Provide the (x, y) coordinate of the cell's center where the given text is located.  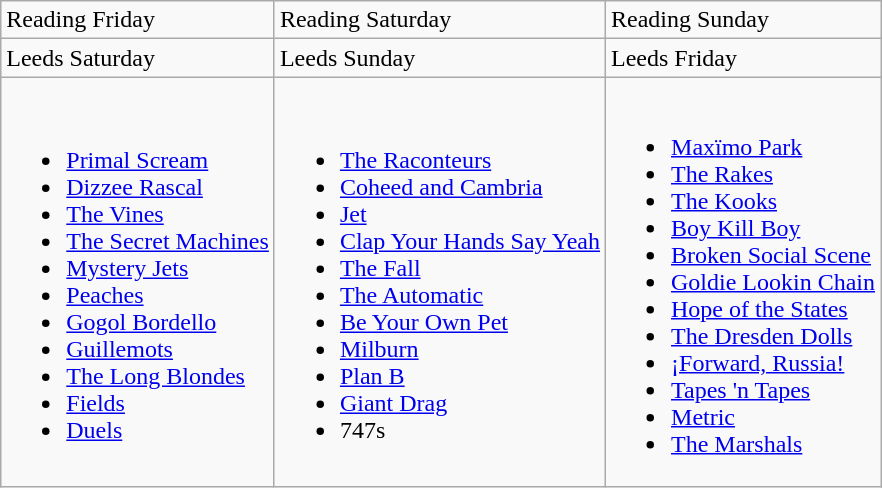
Reading Saturday (440, 20)
Leeds Friday (744, 58)
Reading Sunday (744, 20)
Leeds Saturday (138, 58)
Leeds Sunday (440, 58)
The RaconteursCoheed and CambriaJetClap Your Hands Say YeahThe FallThe AutomaticBe Your Own PetMilburnPlan BGiant Drag747s (440, 282)
Reading Friday (138, 20)
Primal ScreamDizzee RascalThe VinesThe Secret MachinesMystery JetsPeachesGogol BordelloGuillemotsThe Long BlondesFieldsDuels (138, 282)
